Provide the [x, y] coordinate of the cell's center where the given text is located.  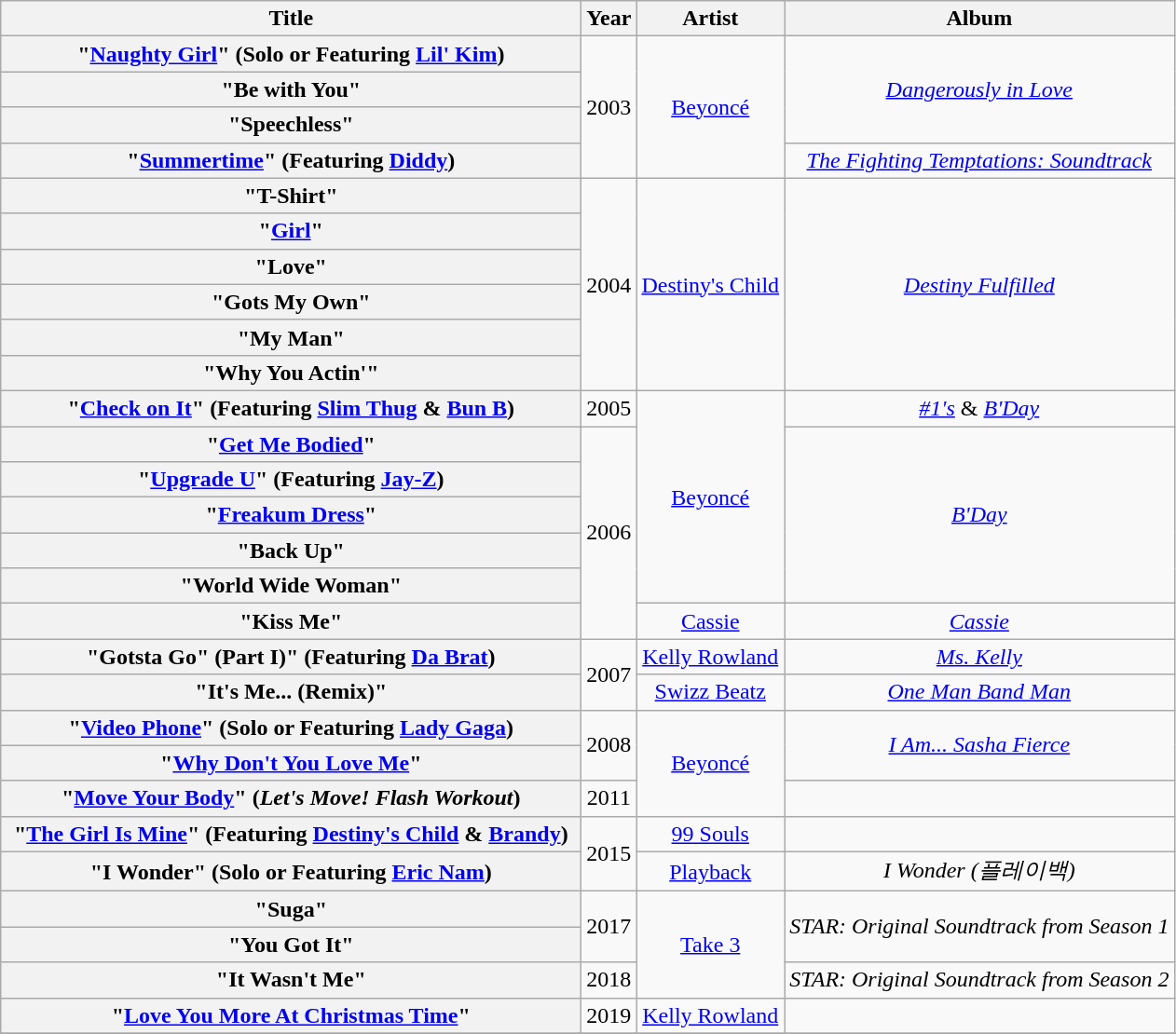
"Love You More At Christmas Time" [291, 1015]
2006 [609, 533]
#1's & B'Day [979, 408]
"Kiss Me" [291, 621]
2015 [609, 853]
Swizz Beatz [710, 692]
Year [609, 19]
Artist [710, 19]
I Wonder (플레이백) [979, 872]
2004 [609, 284]
"Naughty Girl" (Solo or Featuring Lil' Kim) [291, 54]
Ms. Kelly [979, 657]
2017 [609, 927]
STAR: Original Soundtrack from Season 2 [979, 980]
"You Got It" [291, 945]
"I Wonder" (Solo or Featuring Eric Nam) [291, 872]
Playback [710, 872]
"The Girl Is Mine" (Featuring Destiny's Child & Brandy) [291, 834]
"Move Your Body" (Let's Move! Flash Workout) [291, 798]
"Video Phone" (Solo or Featuring Lady Gaga) [291, 728]
99 Souls [710, 834]
"Why Don't You Love Me" [291, 763]
"Why You Actin'" [291, 373]
"Get Me Bodied" [291, 444]
2011 [609, 798]
"Gotsta Go" (Part I)" (Featuring Da Brat) [291, 657]
I Am... Sasha Fierce [979, 745]
2018 [609, 980]
Album [979, 19]
"Love" [291, 266]
"Suga" [291, 909]
"Upgrade U" (Featuring Jay-Z) [291, 480]
Destiny Fulfilled [979, 284]
2019 [609, 1015]
"It Wasn't Me" [291, 980]
"Check on It" (Featuring Slim Thug & Bun B) [291, 408]
"Gots My Own" [291, 302]
Title [291, 19]
"My Man" [291, 337]
"It's Me... (Remix)" [291, 692]
2005 [609, 408]
"Summertime" (Featuring Diddy) [291, 160]
2003 [609, 107]
Take 3 [710, 945]
2007 [609, 674]
"Be with You" [291, 89]
"World Wide Woman" [291, 586]
Destiny's Child [710, 284]
"T-Shirt" [291, 196]
STAR: Original Soundtrack from Season 1 [979, 927]
One Man Band Man [979, 692]
2008 [609, 745]
B'Day [979, 515]
"Speechless" [291, 125]
The Fighting Temptations: Soundtrack [979, 160]
"Back Up" [291, 551]
"Freakum Dress" [291, 515]
"Girl" [291, 231]
Dangerously in Love [979, 89]
